Extract the [x, y] coordinate from the center of the cell holding the provided text.  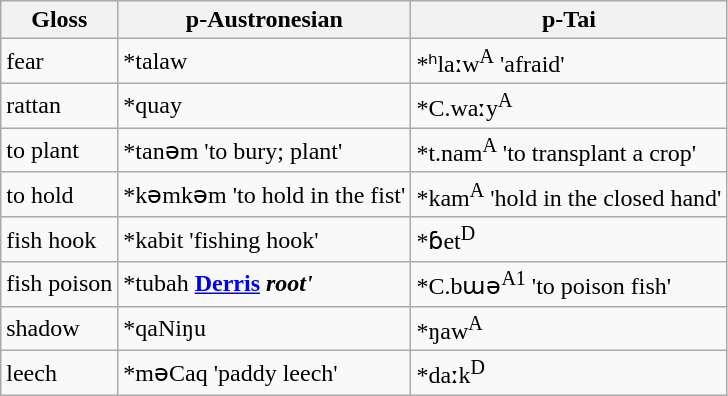
*ʰlaːwA 'afraid' [569, 62]
*C.waːyA [569, 106]
*t.namA 'to transplant a crop' [569, 150]
*tubah Derris root' [264, 284]
fear [60, 62]
p-Tai [569, 20]
*ɓetD [569, 240]
Gloss [60, 20]
leech [60, 374]
to plant [60, 150]
fish poison [60, 284]
*kamA 'hold in the closed hand' [569, 194]
*kəmkəm 'to hold in the fist' [264, 194]
*daːkD [569, 374]
*ŋawA [569, 328]
*quay [264, 106]
p-Austronesian [264, 20]
shadow [60, 328]
to hold [60, 194]
fish hook [60, 240]
*qaNiŋu [264, 328]
*C.bɯəA1 'to poison fish' [569, 284]
*məCaq 'paddy leech' [264, 374]
rattan [60, 106]
*tanəm 'to bury; plant' [264, 150]
*talaw [264, 62]
*kabit 'fishing hook' [264, 240]
